Return the (x, y) coordinate for the center point of the cell that contains the specified text.  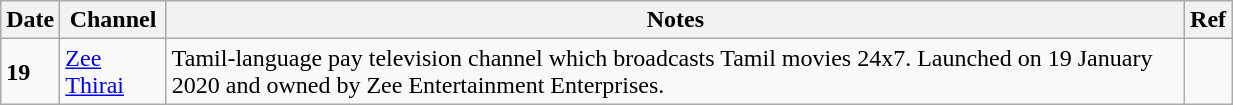
Notes (675, 20)
Zee Thirai (113, 72)
Ref (1208, 20)
Date (30, 20)
Tamil-language pay television channel which broadcasts Tamil movies 24x7. Launched on 19 January 2020 and owned by Zee Entertainment Enterprises. (675, 72)
19 (30, 72)
Channel (113, 20)
